Pinpoint the cell where the given text exists, returning its [x, y] midpoint coordinate. 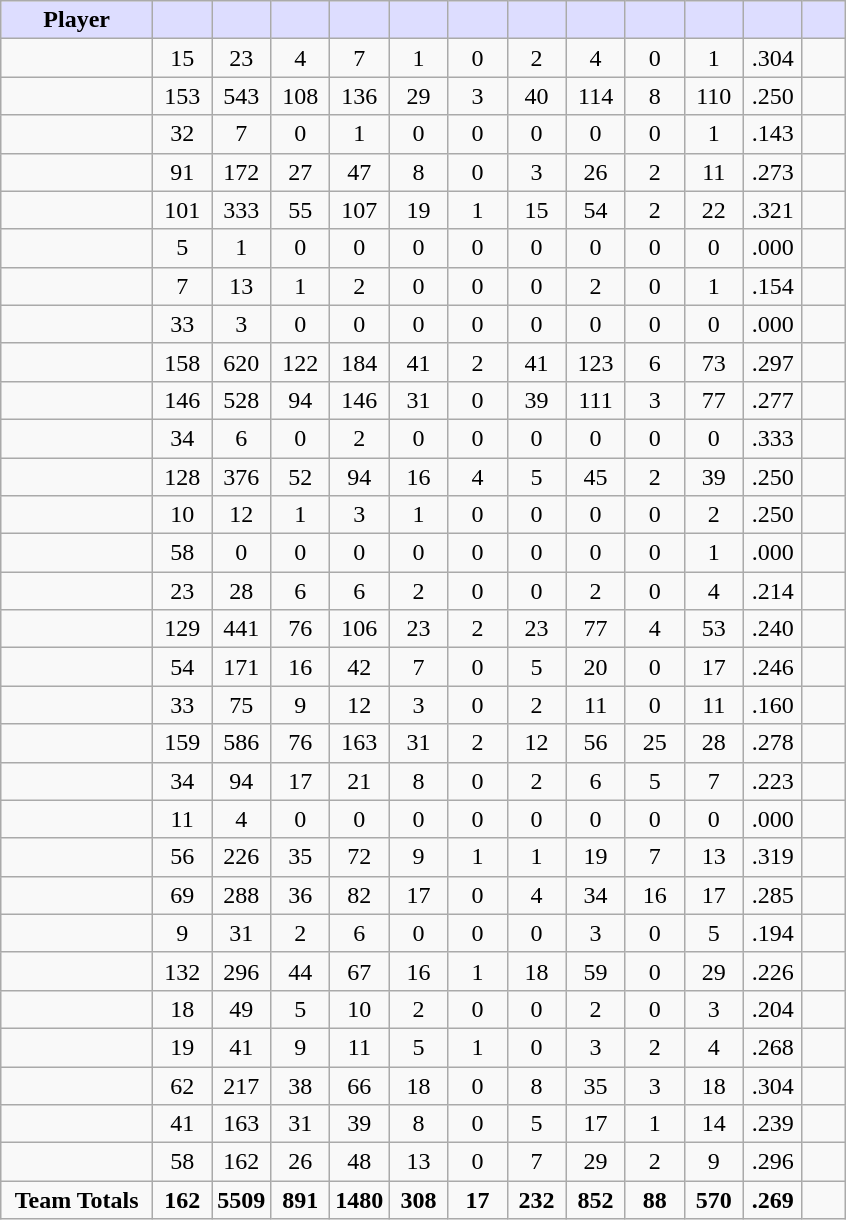
620 [242, 362]
153 [182, 96]
69 [182, 895]
.239 [772, 1124]
45 [596, 477]
25 [654, 743]
106 [360, 629]
129 [182, 629]
14 [714, 1124]
184 [360, 362]
232 [536, 1200]
570 [714, 1200]
53 [714, 629]
107 [360, 210]
.143 [772, 134]
217 [242, 1085]
.154 [772, 286]
.285 [772, 895]
528 [242, 400]
111 [596, 400]
586 [242, 743]
.296 [772, 1162]
110 [714, 96]
20 [596, 667]
40 [536, 96]
.277 [772, 400]
59 [596, 971]
1480 [360, 1200]
67 [360, 971]
.240 [772, 629]
22 [714, 210]
Team Totals [77, 1200]
5509 [242, 1200]
.226 [772, 971]
52 [300, 477]
.160 [772, 705]
62 [182, 1085]
.273 [772, 172]
101 [182, 210]
159 [182, 743]
36 [300, 895]
Player [77, 20]
.278 [772, 743]
333 [242, 210]
48 [360, 1162]
.223 [772, 781]
441 [242, 629]
27 [300, 172]
114 [596, 96]
852 [596, 1200]
32 [182, 134]
891 [300, 1200]
21 [360, 781]
.269 [772, 1200]
.194 [772, 933]
123 [596, 362]
44 [300, 971]
49 [242, 1009]
543 [242, 96]
128 [182, 477]
73 [714, 362]
.319 [772, 857]
296 [242, 971]
376 [242, 477]
.268 [772, 1047]
226 [242, 857]
.214 [772, 591]
.297 [772, 362]
.246 [772, 667]
108 [300, 96]
75 [242, 705]
171 [242, 667]
172 [242, 172]
288 [242, 895]
42 [360, 667]
38 [300, 1085]
132 [182, 971]
91 [182, 172]
136 [360, 96]
55 [300, 210]
66 [360, 1085]
88 [654, 1200]
82 [360, 895]
158 [182, 362]
.204 [772, 1009]
.333 [772, 438]
122 [300, 362]
.321 [772, 210]
72 [360, 857]
47 [360, 172]
308 [418, 1200]
